Provide the [X, Y] coordinate of the cell's center where the given text is located.  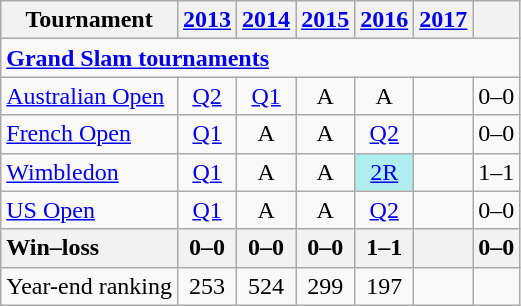
197 [384, 286]
French Open [90, 134]
2015 [326, 20]
US Open [90, 210]
2014 [266, 20]
299 [326, 286]
2R [384, 172]
Wimbledon [90, 172]
2017 [444, 20]
Year-end ranking [90, 286]
Win–loss [90, 248]
Australian Open [90, 96]
2013 [208, 20]
Grand Slam tournaments [260, 58]
253 [208, 286]
524 [266, 286]
Tournament [90, 20]
2016 [384, 20]
